Determine the [x, y] coordinate at the center of the cell enclosing the given text.  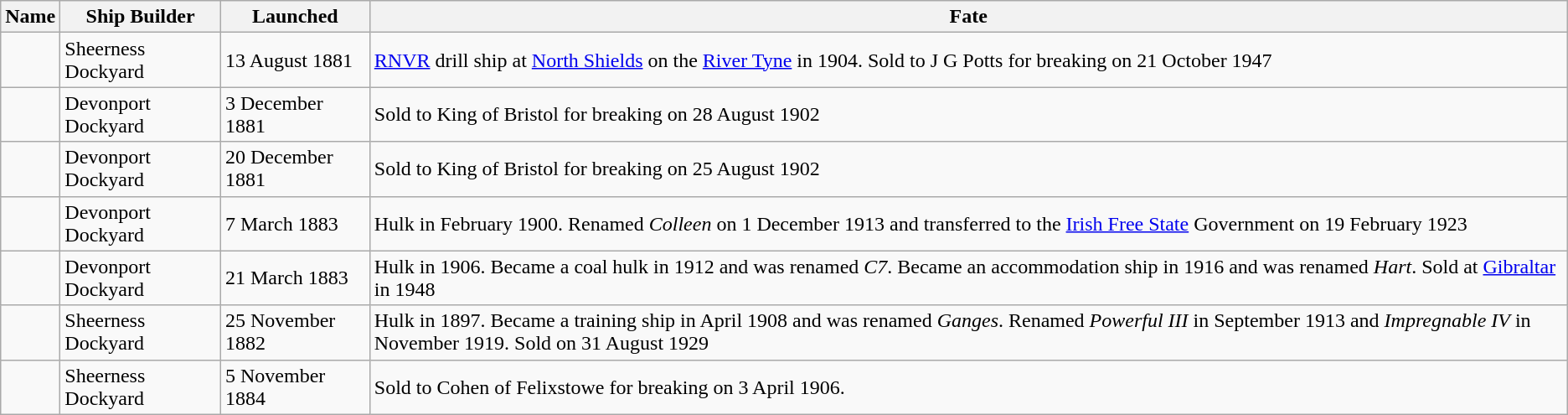
25 November 1882 [295, 332]
Name [30, 17]
RNVR drill ship at North Shields on the River Tyne in 1904. Sold to J G Potts for breaking on 21 October 1947 [968, 60]
Hulk in 1906. Became a coal hulk in 1912 and was renamed C7. Became an accommodation ship in 1916 and was renamed Hart. Sold at Gibraltar in 1948 [968, 278]
Launched [295, 17]
Ship Builder [141, 17]
Fate [968, 17]
20 December 1881 [295, 169]
21 March 1883 [295, 278]
Sold to King of Bristol for breaking on 28 August 1902 [968, 114]
13 August 1881 [295, 60]
5 November 1884 [295, 387]
3 December 1881 [295, 114]
Sold to Cohen of Felixstowe for breaking on 3 April 1906. [968, 387]
Sold to King of Bristol for breaking on 25 August 1902 [968, 169]
Hulk in February 1900. Renamed Colleen on 1 December 1913 and transferred to the Irish Free State Government on 19 February 1923 [968, 223]
7 March 1883 [295, 223]
